Provide the [x, y] coordinate of the cell's center where the given text is located.  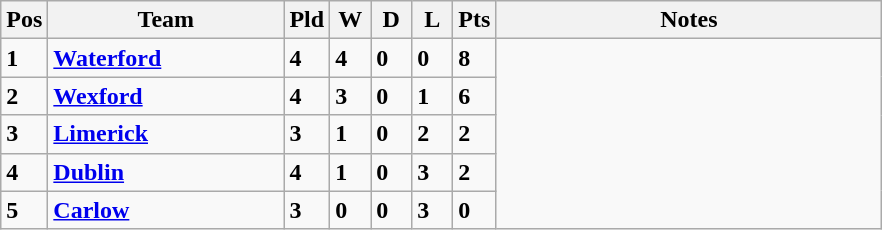
Pos [24, 20]
Waterford [166, 58]
Pts [474, 20]
Team [166, 20]
W [350, 20]
Pld [307, 20]
Carlow [166, 210]
L [432, 20]
Wexford [166, 96]
8 [474, 58]
Dublin [166, 172]
D [392, 20]
5 [24, 210]
Notes [689, 20]
6 [474, 96]
Limerick [166, 134]
